Output the (x, y) coordinate of the center of the cell containing the given text.  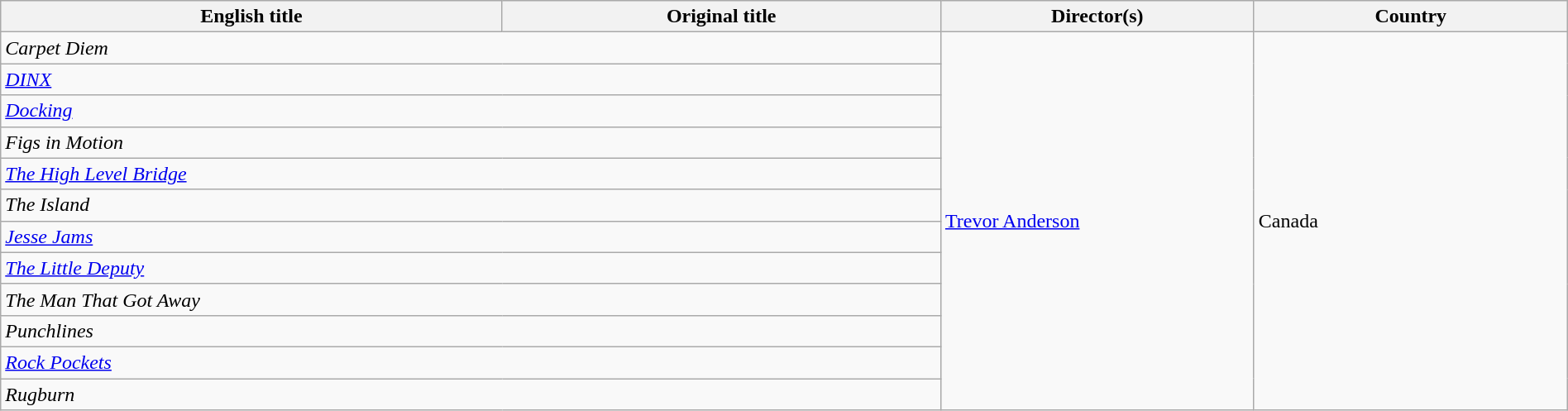
Director(s) (1097, 17)
Carpet Diem (471, 48)
Rugburn (471, 394)
Figs in Motion (471, 142)
The Island (471, 205)
Canada (1411, 222)
The Man That Got Away (471, 299)
English title (251, 17)
Country (1411, 17)
Jesse Jams (471, 237)
The High Level Bridge (471, 174)
Rock Pockets (471, 362)
Punchlines (471, 331)
DINX (471, 79)
Docking (471, 111)
The Little Deputy (471, 268)
Original title (721, 17)
Trevor Anderson (1097, 222)
